For the text-containing cell, return its midpoint in [X, Y] coordinate format. 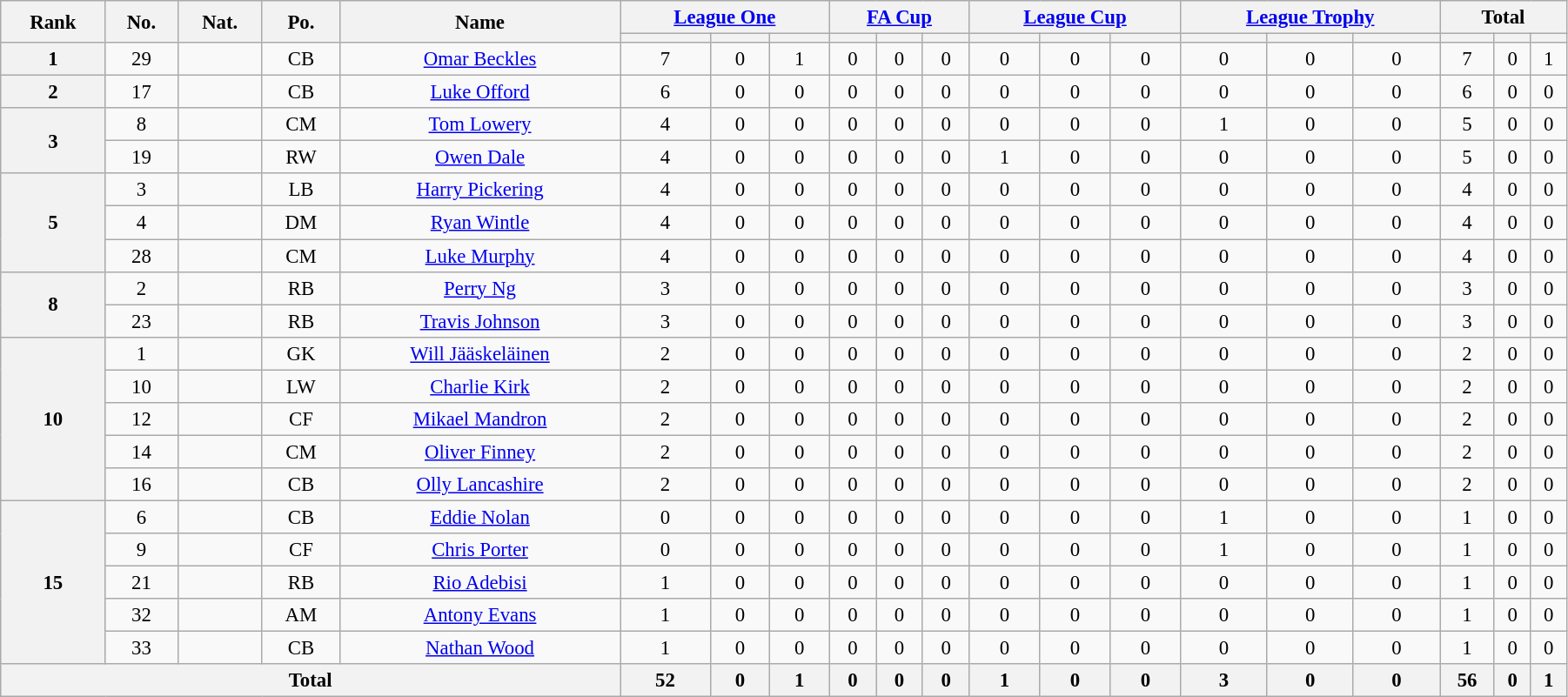
Chris Porter [480, 550]
23 [141, 321]
52 [666, 680]
LB [301, 191]
LW [301, 386]
Oliver Finney [480, 452]
28 [141, 256]
Travis Johnson [480, 321]
56 [1467, 680]
Charlie Kirk [480, 386]
League One [725, 17]
17 [141, 92]
Nathan Wood [480, 648]
Eddie Nolan [480, 517]
League Cup [1075, 17]
League Trophy [1310, 17]
Harry Pickering [480, 191]
12 [141, 419]
Mikael Mandron [480, 419]
DM [301, 223]
FA Cup [900, 17]
14 [141, 452]
No. [141, 22]
19 [141, 157]
Luke Offord [480, 92]
Olly Lancashire [480, 485]
AM [301, 615]
Nat. [219, 22]
15 [53, 582]
Tom Lowery [480, 124]
Antony Evans [480, 615]
16 [141, 485]
Rank [53, 22]
Rio Adebisi [480, 583]
Po. [301, 22]
GK [301, 353]
Ryan Wintle [480, 223]
32 [141, 615]
Will Jääskeläinen [480, 353]
Name [480, 22]
Luke Murphy [480, 256]
RW [301, 157]
33 [141, 648]
29 [141, 59]
9 [141, 550]
Omar Beckles [480, 59]
Owen Dale [480, 157]
Perry Ng [480, 288]
21 [141, 583]
